Return the (x, y) coordinate for the center point of the cell that contains the specified text.  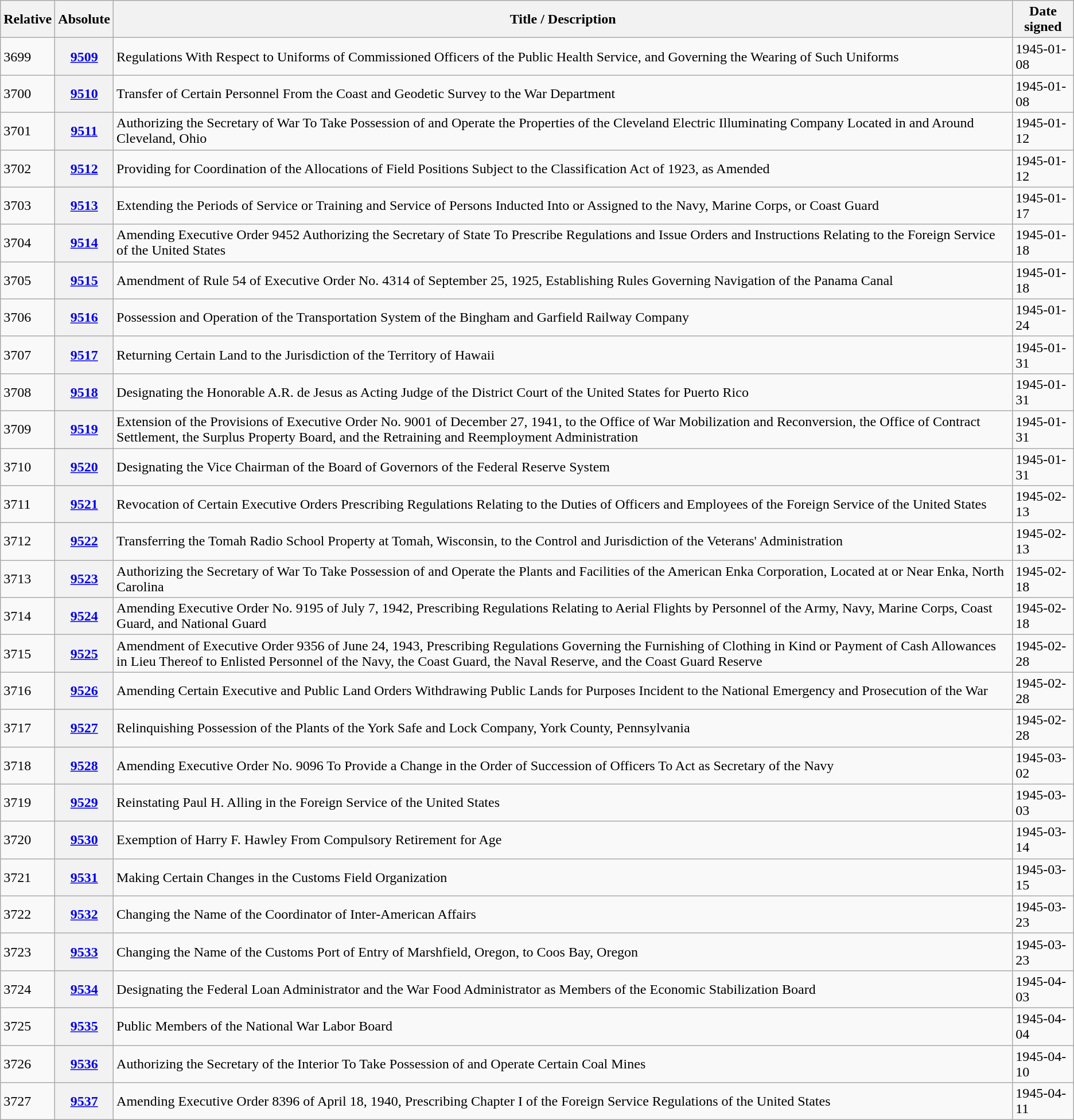
1945-04-10 (1043, 1063)
Changing the Name of the Coordinator of Inter-American Affairs (563, 914)
1945-01-17 (1043, 205)
3724 (28, 989)
Changing the Name of the Customs Port of Entry of Marshfield, Oregon, to Coos Bay, Oregon (563, 952)
Amending Executive Order No. 9096 To Provide a Change in the Order of Succession of Officers To Act as Secretary of the Navy (563, 765)
Possession and Operation of the Transportation System of the Bingham and Garfield Railway Company (563, 318)
3706 (28, 318)
1945-03-14 (1043, 840)
1945-01-24 (1043, 318)
9524 (84, 616)
3725 (28, 1027)
9534 (84, 989)
9536 (84, 1063)
3699 (28, 56)
9523 (84, 579)
Exemption of Harry F. Hawley From Compulsory Retirement for Age (563, 840)
3714 (28, 616)
9528 (84, 765)
1945-04-11 (1043, 1101)
3716 (28, 690)
1945-03-03 (1043, 803)
3719 (28, 803)
3705 (28, 280)
3727 (28, 1101)
9510 (84, 94)
3715 (28, 654)
3704 (28, 243)
3717 (28, 728)
Transfer of Certain Personnel From the Coast and Geodetic Survey to the War Department (563, 94)
3711 (28, 505)
1945-04-04 (1043, 1027)
9537 (84, 1101)
3708 (28, 392)
1945-03-15 (1043, 877)
Extending the Periods of Service or Training and Service of Persons Inducted Into or Assigned to the Navy, Marine Corps, or Coast Guard (563, 205)
9522 (84, 541)
9527 (84, 728)
Authorizing the Secretary of the Interior To Take Possession of and Operate Certain Coal Mines (563, 1063)
3702 (28, 169)
9514 (84, 243)
3723 (28, 952)
9509 (84, 56)
3722 (28, 914)
9533 (84, 952)
9530 (84, 840)
Date signed (1043, 19)
Designating the Honorable A.R. de Jesus as Acting Judge of the District Court of the United States for Puerto Rico (563, 392)
Absolute (84, 19)
Providing for Coordination of the Allocations of Field Positions Subject to the Classification Act of 1923, as Amended (563, 169)
Public Members of the National War Labor Board (563, 1027)
3701 (28, 131)
3726 (28, 1063)
3703 (28, 205)
Transferring the Tomah Radio School Property at Tomah, Wisconsin, to the Control and Jurisdiction of the Veterans' Administration (563, 541)
9529 (84, 803)
3710 (28, 467)
Amending Certain Executive and Public Land Orders Withdrawing Public Lands for Purposes Incident to the National Emergency and Prosecution of the War (563, 690)
Returning Certain Land to the Jurisdiction of the Territory of Hawaii (563, 354)
1945-03-02 (1043, 765)
1945-04-03 (1043, 989)
3718 (28, 765)
Designating the Federal Loan Administrator and the War Food Administrator as Members of the Economic Stabilization Board (563, 989)
Amending Executive Order 8396 of April 18, 1940, Prescribing Chapter I of the Foreign Service Regulations of the United States (563, 1101)
Regulations With Respect to Uniforms of Commissioned Officers of the Public Health Service, and Governing the Wearing of Such Uniforms (563, 56)
Making Certain Changes in the Customs Field Organization (563, 877)
9519 (84, 429)
Relative (28, 19)
3707 (28, 354)
9521 (84, 505)
Title / Description (563, 19)
3713 (28, 579)
9526 (84, 690)
9531 (84, 877)
9516 (84, 318)
3721 (28, 877)
3700 (28, 94)
9515 (84, 280)
9518 (84, 392)
9517 (84, 354)
9513 (84, 205)
Relinquishing Possession of the Plants of the York Safe and Lock Company, York County, Pennsylvania (563, 728)
Reinstating Paul H. Alling in the Foreign Service of the United States (563, 803)
3712 (28, 541)
9532 (84, 914)
9525 (84, 654)
3709 (28, 429)
9512 (84, 169)
Amendment of Rule 54 of Executive Order No. 4314 of September 25, 1925, Establishing Rules Governing Navigation of the Panama Canal (563, 280)
3720 (28, 840)
9520 (84, 467)
Designating the Vice Chairman of the Board of Governors of the Federal Reserve System (563, 467)
9511 (84, 131)
9535 (84, 1027)
